Capture the cell that displays the provided text and extract its [x, y] central coordinate. 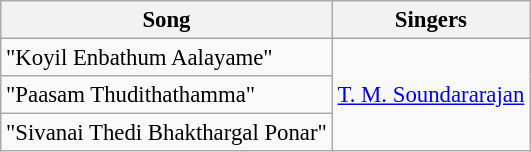
Singers [430, 20]
T. M. Soundararajan [430, 96]
"Koyil Enbathum Aalayame" [166, 58]
"Sivanai Thedi Bhakthargal Ponar" [166, 133]
Song [166, 20]
"Paasam Thudithathamma" [166, 95]
